Scan for the cell matching the given text and deliver its [X, Y] coordinate at center. 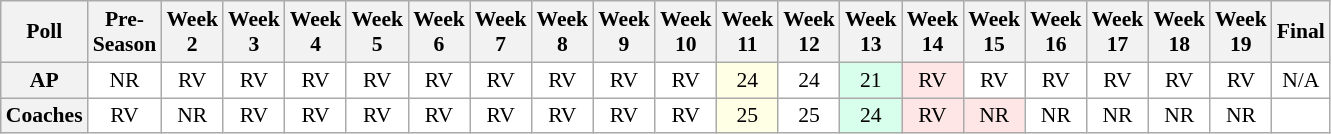
Week14 [933, 32]
Week11 [748, 32]
AP [44, 80]
Final [1301, 32]
Week8 [562, 32]
Coaches [44, 116]
Poll [44, 32]
Week9 [624, 32]
Week6 [439, 32]
Week16 [1056, 32]
Week10 [686, 32]
Week17 [1118, 32]
N/A [1301, 80]
Week2 [192, 32]
Week19 [1241, 32]
Week15 [994, 32]
Pre-Season [125, 32]
Week3 [254, 32]
Week12 [809, 32]
21 [871, 80]
Week18 [1179, 32]
Week5 [377, 32]
Week4 [316, 32]
Week13 [871, 32]
Week7 [501, 32]
